Pinpoint the cell where the given text exists, returning its (X, Y) midpoint coordinate. 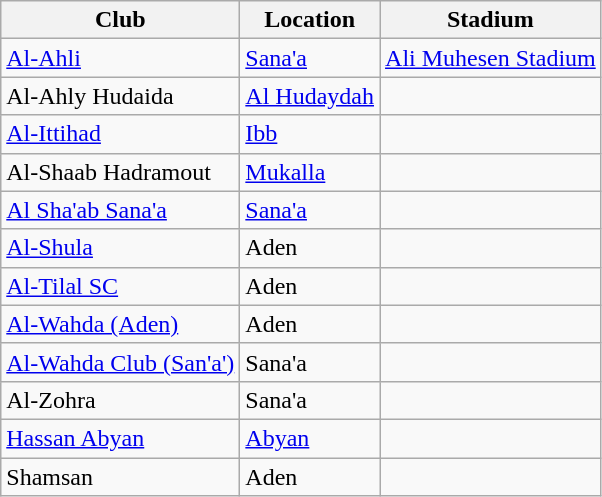
Al-Tilal SC (120, 286)
Shamsan (120, 477)
Hassan Abyan (120, 438)
Al Hudaydah (310, 96)
Al-Shaab Hadramout (120, 172)
Al Sha'ab Sana'a (120, 210)
Al-Wahda Club (San'a') (120, 362)
Ibb (310, 134)
Al-Ahly Hudaida (120, 96)
Al-Shula (120, 248)
Ali Muhesen Stadium (491, 58)
Mukalla (310, 172)
Al-Wahda (Aden) (120, 324)
Al-Ahli (120, 58)
Location (310, 20)
Stadium (491, 20)
Al-Zohra (120, 400)
Abyan (310, 438)
Al-Ittihad (120, 134)
Club (120, 20)
